Return the (X, Y) coordinate for the center point of the cell that contains the specified text.  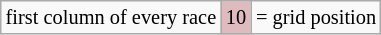
= grid position (316, 17)
10 (236, 17)
first column of every race (111, 17)
